From the cell containing the given text, extract its center point as [X, Y] coordinate. 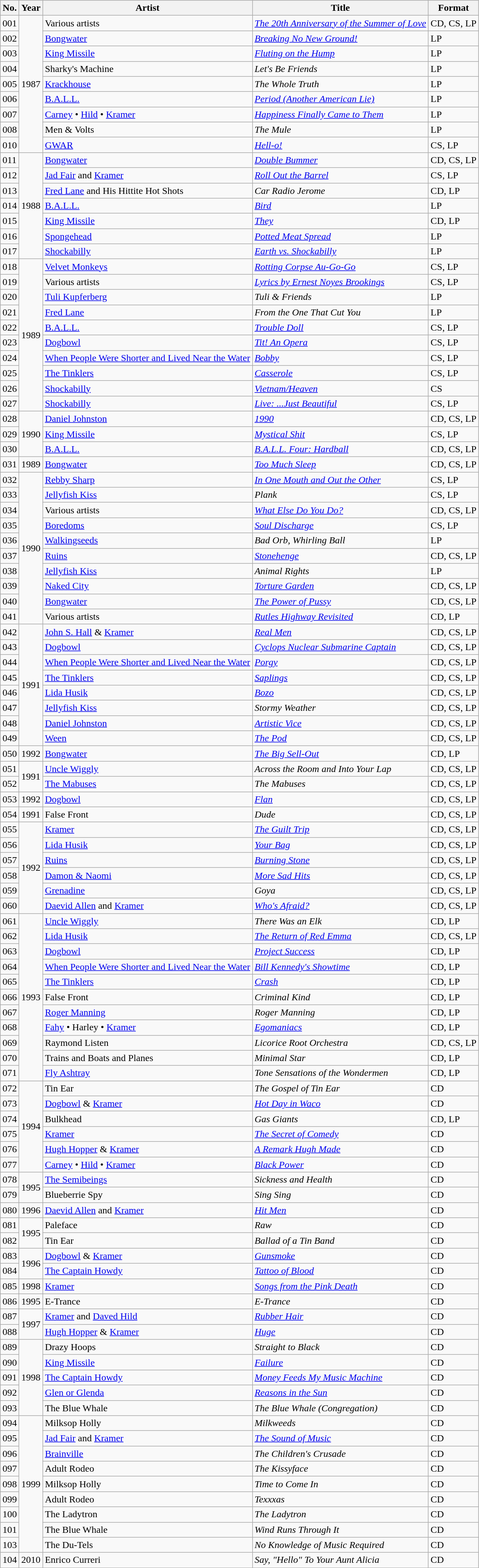
Men & Volts [148, 130]
072 [10, 1088]
034 [10, 510]
101 [10, 1530]
Ballad of a Tin Band [340, 1241]
022 [10, 327]
094 [10, 1423]
068 [10, 1027]
Flan [340, 799]
Sickness and Health [340, 1180]
The Gospel of Tin Ear [340, 1088]
Krackhouse [148, 84]
Fahy • Harley • Kramer [148, 1027]
095 [10, 1438]
No. [10, 8]
016 [10, 236]
Criminal Kind [340, 997]
055 [10, 830]
030 [10, 449]
Straight to Black [340, 1347]
Failure [340, 1362]
024 [10, 358]
Fly Ashtray [148, 1073]
Bobby [340, 358]
Who's Afraid? [340, 906]
Brainville [148, 1454]
Title [340, 8]
The Semibeings [148, 1180]
Artist [148, 8]
080 [10, 1210]
Let's Be Friends [340, 69]
085 [10, 1286]
Casserole [340, 373]
From the One That Cut You [340, 312]
019 [10, 282]
In One Mouth and Out the Other [340, 480]
Bird [340, 206]
Saplings [340, 678]
073 [10, 1103]
The Children's Crusade [340, 1454]
Wind Runs Through It [340, 1530]
Fred Lane and His Hittite Hot Shots [148, 191]
Goya [340, 890]
Boredoms [148, 525]
066 [10, 997]
Too Much Sleep [340, 465]
The Secret of Comedy [340, 1134]
010 [10, 145]
099 [10, 1499]
054 [10, 814]
023 [10, 343]
053 [10, 799]
Glen or Glenda [148, 1392]
The Blue Whale (Congregation) [340, 1408]
Tuli Kupferberg [148, 297]
078 [10, 1180]
Trains and Boats and Planes [148, 1058]
065 [10, 982]
Time to Come In [340, 1484]
061 [10, 921]
027 [10, 403]
043 [10, 647]
013 [10, 191]
Tit! An Opera [340, 343]
058 [10, 875]
Artistic Vice [340, 723]
CS [453, 388]
090 [10, 1362]
092 [10, 1392]
091 [10, 1377]
A Remark Hugh Made [340, 1149]
Minimal Star [340, 1058]
Soul Discharge [340, 525]
093 [10, 1408]
049 [10, 738]
Car Radio Jerome [340, 191]
Huge [340, 1332]
Money Feeds My Music Machine [340, 1377]
071 [10, 1073]
Trouble Doll [340, 327]
017 [10, 251]
Your Bag [340, 845]
029 [10, 434]
Real Men [340, 632]
097 [10, 1469]
003 [10, 54]
Naked City [148, 586]
005 [10, 84]
Enrico Curreri [148, 1560]
Paleface [148, 1225]
Across the Room and Into Your Lap [340, 769]
Animal Rights [340, 571]
Drazy Hoops [148, 1347]
The Whole Truth [340, 84]
Format [453, 8]
There Was an Elk [340, 921]
Texxxas [340, 1499]
Live: ...Just Beautiful [340, 403]
Velvet Monkeys [148, 267]
Mystical Shit [340, 434]
Happiness Finally Came to Them [340, 114]
004 [10, 69]
014 [10, 206]
051 [10, 769]
046 [10, 693]
007 [10, 114]
1993 [31, 997]
B.A.L.L. Four: Hardball [340, 449]
Tattoo of Blood [340, 1271]
104 [10, 1560]
Hit Men [340, 1210]
Breaking No New Ground! [340, 38]
059 [10, 890]
098 [10, 1484]
006 [10, 99]
081 [10, 1225]
Bad Orb, Whirling Ball [340, 541]
The Kissyface [340, 1469]
Cyclops Nuclear Submarine Captain [340, 647]
Sharky's Machine [148, 69]
008 [10, 130]
John S. Hall & Kramer [148, 632]
GWAR [148, 145]
Tone Sensations of the Wondermen [340, 1073]
Tuli & Friends [340, 297]
041 [10, 616]
They [340, 221]
Stormy Weather [340, 708]
082 [10, 1241]
103 [10, 1545]
Say, "Hello" To Your Aunt Alicia [340, 1560]
056 [10, 845]
069 [10, 1043]
064 [10, 967]
Songs from the Pink Death [340, 1286]
Raw [340, 1225]
Stonehenge [340, 556]
The Pod [340, 738]
Potted Meat Spread [340, 236]
Lyrics by Ernest Noyes Brookings [340, 282]
The Big Sell-Out [340, 754]
Hell-o! [340, 145]
1988 [31, 205]
The Guilt Trip [340, 830]
028 [10, 419]
011 [10, 160]
001 [10, 23]
Gas Giants [340, 1119]
Spongehead [148, 236]
042 [10, 632]
086 [10, 1301]
The Mule [340, 130]
037 [10, 556]
074 [10, 1119]
Fluting on the Hump [340, 54]
025 [10, 373]
Licorice Root Orchestra [340, 1043]
1997 [31, 1324]
The Power of Pussy [340, 601]
077 [10, 1165]
1994 [31, 1126]
Ween [148, 738]
Egomaniacs [340, 1027]
050 [10, 754]
Bozo [340, 693]
Rotting Corpse Au-Go-Go [340, 267]
067 [10, 1012]
What Else Do You Do? [340, 510]
032 [10, 480]
060 [10, 906]
Reasons in the Sun [340, 1392]
Sing Sing [340, 1195]
Kramer and Daved Hild [148, 1317]
044 [10, 662]
012 [10, 175]
057 [10, 860]
Burning Stone [340, 860]
Hot Day in Waco [340, 1103]
Damon & Naomi [148, 875]
Bill Kennedy's Showtime [340, 967]
Project Success [340, 952]
047 [10, 708]
076 [10, 1149]
039 [10, 586]
088 [10, 1332]
The Return of Red Emma [340, 936]
Bulkhead [148, 1119]
Rebby Sharp [148, 480]
026 [10, 388]
Rutles Highway Revisited [340, 616]
100 [10, 1514]
1999 [31, 1484]
096 [10, 1454]
Double Bummer [340, 160]
The Du-Tels [148, 1545]
2010 [31, 1560]
Gunsmoke [340, 1256]
Rubber Hair [340, 1317]
089 [10, 1347]
No Knowledge of Music Required [340, 1545]
087 [10, 1317]
031 [10, 465]
Torture Garden [340, 586]
Year [31, 8]
048 [10, 723]
075 [10, 1134]
021 [10, 312]
015 [10, 221]
Crash [340, 982]
079 [10, 1195]
033 [10, 495]
045 [10, 678]
Earth vs. Shockabilly [340, 251]
Fred Lane [148, 312]
Raymond Listen [148, 1043]
The 20th Anniversary of the Summer of Love [340, 23]
Milkweeds [340, 1423]
Walkingseeds [148, 541]
040 [10, 601]
Plank [340, 495]
083 [10, 1256]
018 [10, 267]
036 [10, 541]
Vietnam/Heaven [340, 388]
Blueberrie Spy [148, 1195]
020 [10, 297]
052 [10, 784]
070 [10, 1058]
063 [10, 952]
038 [10, 571]
1987 [31, 84]
002 [10, 38]
The Sound of Music [340, 1438]
Black Power [340, 1165]
Dude [340, 814]
Porgy [340, 662]
More Sad Hits [340, 875]
Period (Another American Lie) [340, 99]
Roll Out the Barrel [340, 175]
062 [10, 936]
084 [10, 1271]
035 [10, 525]
Grenadine [148, 890]
